From the cell containing the given text, extract its center point as [X, Y] coordinate. 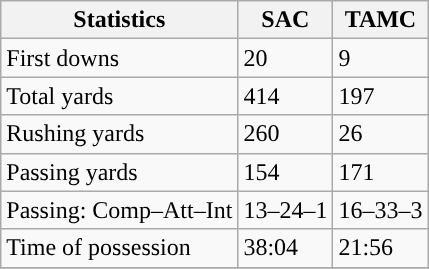
First downs [120, 58]
38:04 [286, 248]
26 [380, 134]
20 [286, 58]
Time of possession [120, 248]
154 [286, 172]
9 [380, 58]
21:56 [380, 248]
Passing: Comp–Att–Int [120, 210]
Passing yards [120, 172]
171 [380, 172]
Rushing yards [120, 134]
Total yards [120, 96]
16–33–3 [380, 210]
13–24–1 [286, 210]
Statistics [120, 20]
SAC [286, 20]
414 [286, 96]
TAMC [380, 20]
197 [380, 96]
260 [286, 134]
